Find where the given text appears and provide that cell's center as (X, Y) coordinate. 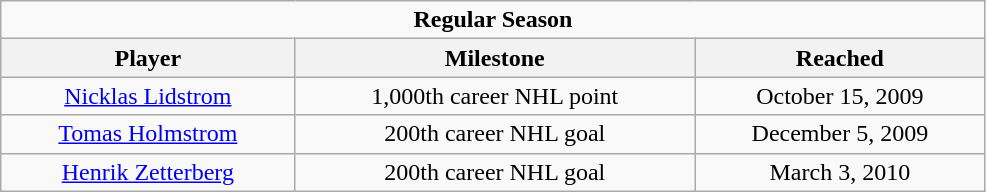
Regular Season (493, 20)
December 5, 2009 (840, 134)
Player (148, 58)
Tomas Holmstrom (148, 134)
March 3, 2010 (840, 172)
1,000th career NHL point (495, 96)
Henrik Zetterberg (148, 172)
Nicklas Lidstrom (148, 96)
Milestone (495, 58)
October 15, 2009 (840, 96)
Reached (840, 58)
